Identify which cell holds the provided text, then report its (x, y) central coordinate. 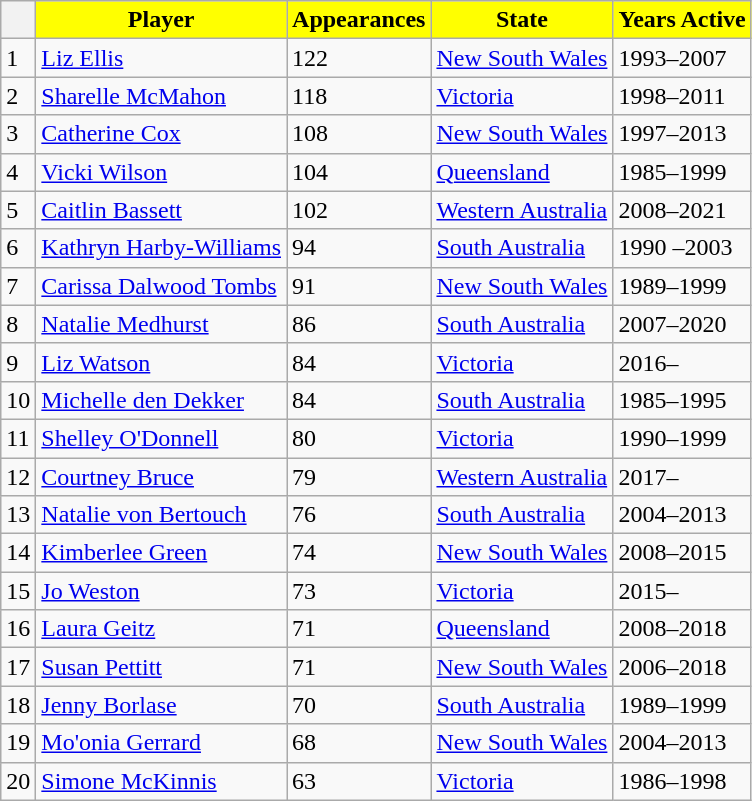
Shelley O'Donnell (162, 438)
Caitlin Bassett (162, 210)
1 (18, 58)
Appearances (359, 20)
Susan Pettitt (162, 667)
108 (359, 134)
91 (359, 286)
70 (359, 705)
13 (18, 515)
2008–2015 (682, 553)
Catherine Cox (162, 134)
1990 –2003 (682, 248)
Sharelle McMahon (162, 96)
7 (18, 286)
86 (359, 324)
16 (18, 629)
2006–2018 (682, 667)
102 (359, 210)
122 (359, 58)
74 (359, 553)
68 (359, 743)
Player (162, 20)
12 (18, 477)
Laura Geitz (162, 629)
1986–1998 (682, 781)
2008–2021 (682, 210)
2007–2020 (682, 324)
79 (359, 477)
1985–1995 (682, 400)
Kimberlee Green (162, 553)
2016– (682, 362)
Michelle den Dekker (162, 400)
94 (359, 248)
Jo Weston (162, 591)
State (522, 20)
8 (18, 324)
73 (359, 591)
Jenny Borlase (162, 705)
5 (18, 210)
15 (18, 591)
10 (18, 400)
76 (359, 515)
1993–2007 (682, 58)
19 (18, 743)
1990–1999 (682, 438)
104 (359, 172)
Liz Ellis (162, 58)
Simone McKinnis (162, 781)
20 (18, 781)
3 (18, 134)
Liz Watson (162, 362)
Carissa Dalwood Tombs (162, 286)
2008–2018 (682, 629)
6 (18, 248)
Courtney Bruce (162, 477)
Kathryn Harby-Williams (162, 248)
9 (18, 362)
17 (18, 667)
18 (18, 705)
1997–2013 (682, 134)
Years Active (682, 20)
14 (18, 553)
118 (359, 96)
Vicki Wilson (162, 172)
11 (18, 438)
1985–1999 (682, 172)
Natalie Medhurst (162, 324)
2017– (682, 477)
2015– (682, 591)
63 (359, 781)
1998–2011 (682, 96)
Mo'onia Gerrard (162, 743)
80 (359, 438)
2 (18, 96)
Natalie von Bertouch (162, 515)
4 (18, 172)
